Provide the [X, Y] coordinate of the cell's center where the given text is located.  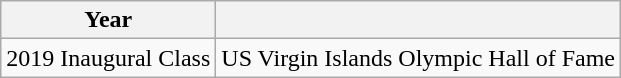
US Virgin Islands Olympic Hall of Fame [418, 58]
2019 Inaugural Class [108, 58]
Year [108, 20]
